Pinpoint the cell where the given text exists, returning its (X, Y) midpoint coordinate. 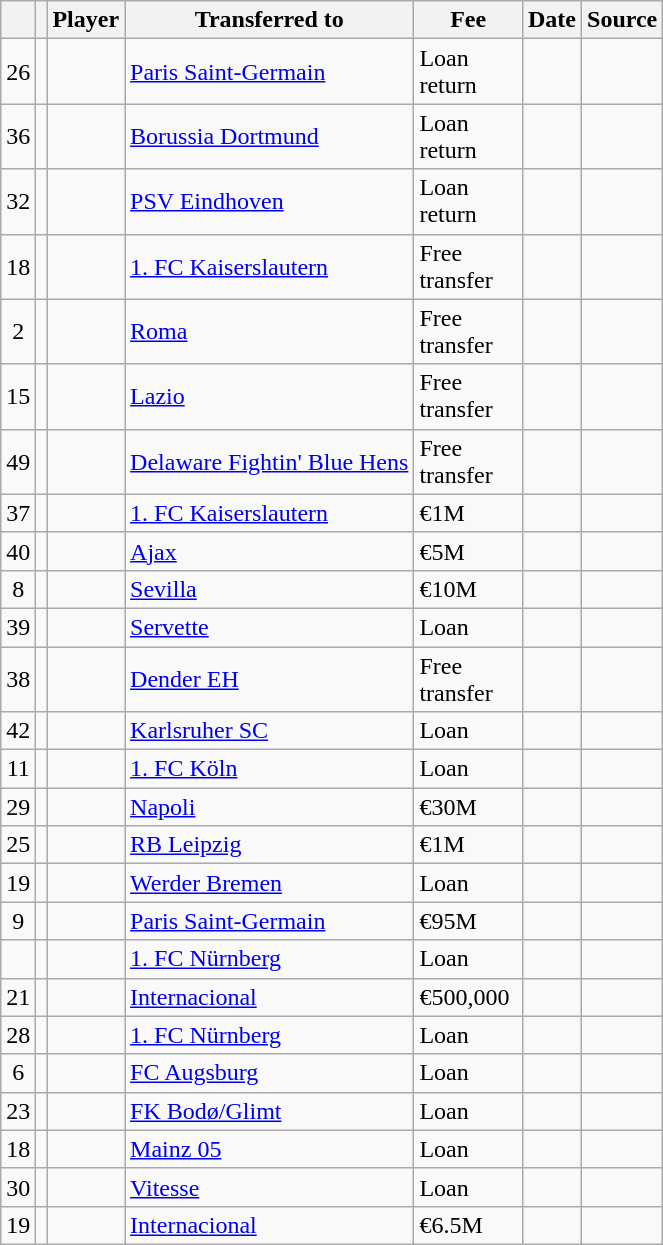
Ajax (270, 551)
42 (18, 731)
Sevilla (270, 589)
32 (18, 202)
11 (18, 769)
2 (18, 332)
39 (18, 627)
25 (18, 845)
Player (86, 20)
23 (18, 1111)
Roma (270, 332)
36 (18, 136)
€5M (468, 551)
Transferred to (270, 20)
15 (18, 396)
29 (18, 807)
Fee (468, 20)
37 (18, 513)
€10M (468, 589)
€30M (468, 807)
40 (18, 551)
49 (18, 462)
FC Augsburg (270, 1073)
1. FC Köln (270, 769)
Source (622, 20)
Werder Bremen (270, 883)
38 (18, 678)
€500,000 (468, 997)
6 (18, 1073)
PSV Eindhoven (270, 202)
Vitesse (270, 1187)
8 (18, 589)
Dender EH (270, 678)
Servette (270, 627)
Lazio (270, 396)
26 (18, 72)
Napoli (270, 807)
Mainz 05 (270, 1149)
9 (18, 921)
28 (18, 1035)
Date (552, 20)
RB Leipzig (270, 845)
Karlsruher SC (270, 731)
FK Bodø/Glimt (270, 1111)
€95M (468, 921)
21 (18, 997)
Delaware Fightin' Blue Hens (270, 462)
€6.5M (468, 1225)
30 (18, 1187)
Borussia Dortmund (270, 136)
